Return the (X, Y) coordinate for the center point of the cell that contains the specified text.  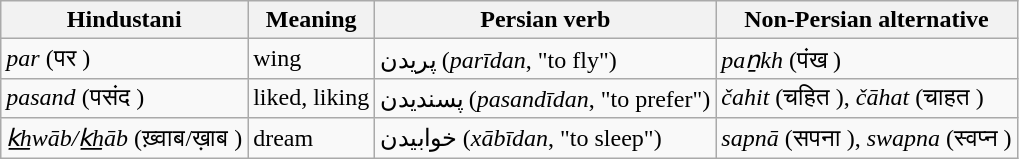
پریدن (parīdan, "to fly") (546, 59)
wing (312, 59)
dream (312, 138)
sapnā (सपना ), swapna (स्वप्न ) (866, 138)
خوابیدن (xābīdan, "to sleep") (546, 138)
Persian verb (546, 20)
پسندیدن (pasandīdan, "to prefer") (546, 98)
Non-Persian alternative (866, 20)
par (पर ) (124, 59)
paṉkh (पंख ) (866, 59)
pasand (पसंद ) (124, 98)
čahit (चहित ), čāhat (चाहत ) (866, 98)
liked, liking (312, 98)
Meaning (312, 20)
k͟hwāb/k͟hāb (ख़्वाब/ख़ाब ) (124, 138)
Hindustani (124, 20)
